Locate the cell with the specified text and output its [x, y] center coordinate. 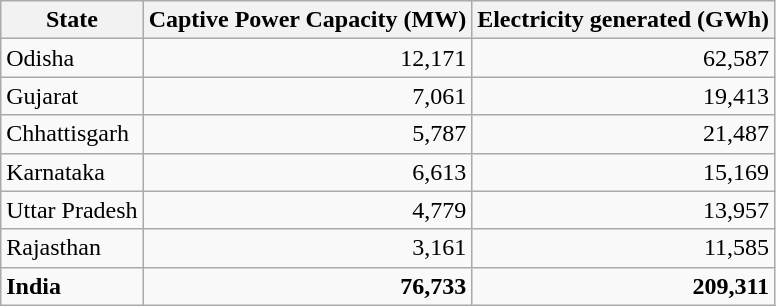
15,169 [624, 172]
12,171 [308, 58]
Uttar Pradesh [72, 210]
7,061 [308, 96]
State [72, 20]
Odisha [72, 58]
209,311 [624, 286]
Chhattisgarh [72, 134]
India [72, 286]
3,161 [308, 248]
Gujarat [72, 96]
5,787 [308, 134]
21,487 [624, 134]
Rajasthan [72, 248]
6,613 [308, 172]
76,733 [308, 286]
4,779 [308, 210]
Captive Power Capacity (MW) [308, 20]
Karnataka [72, 172]
11,585 [624, 248]
19,413 [624, 96]
Electricity generated (GWh) [624, 20]
13,957 [624, 210]
62,587 [624, 58]
